For the text-containing cell, return its midpoint in [X, Y] coordinate format. 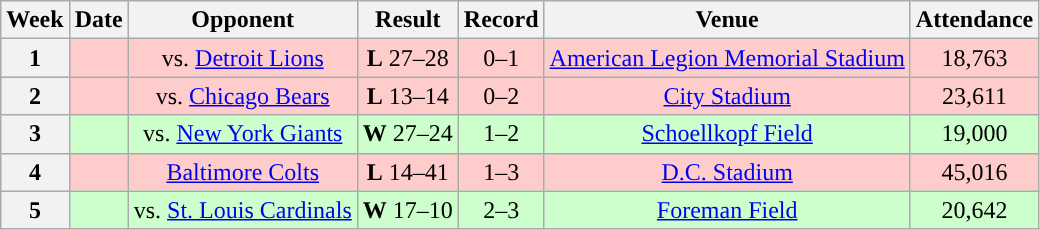
Attendance [974, 20]
19,000 [974, 134]
2 [35, 96]
1–3 [501, 172]
Result [408, 20]
0–2 [501, 96]
0–1 [501, 58]
Date [98, 20]
vs. Detroit Lions [242, 58]
vs. Chicago Bears [242, 96]
vs. New York Giants [242, 134]
L 13–14 [408, 96]
vs. St. Louis Cardinals [242, 210]
Schoellkopf Field [727, 134]
4 [35, 172]
1 [35, 58]
18,763 [974, 58]
45,016 [974, 172]
5 [35, 210]
Record [501, 20]
City Stadium [727, 96]
Opponent [242, 20]
L 14–41 [408, 172]
2–3 [501, 210]
W 17–10 [408, 210]
Venue [727, 20]
D.C. Stadium [727, 172]
3 [35, 134]
20,642 [974, 210]
Baltimore Colts [242, 172]
Week [35, 20]
1–2 [501, 134]
American Legion Memorial Stadium [727, 58]
23,611 [974, 96]
W 27–24 [408, 134]
Foreman Field [727, 210]
L 27–28 [408, 58]
